Find where the given text appears and provide that cell's center as (X, Y) coordinate. 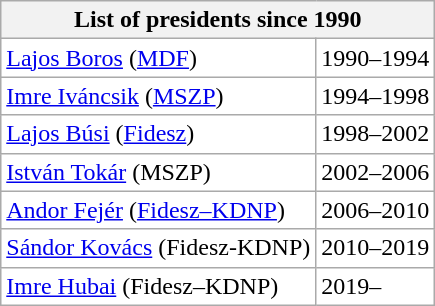
Sándor Kovács (Fidesz-KDNP) (158, 248)
2002–2006 (376, 172)
Imre Iváncsik (MSZP) (158, 96)
István Tokár (MSZP) (158, 172)
1994–1998 (376, 96)
2019– (376, 286)
Imre Hubai (Fidesz–KDNP) (158, 286)
2006–2010 (376, 210)
List of presidents since 1990 (218, 20)
2010–2019 (376, 248)
1998–2002 (376, 134)
1990–1994 (376, 58)
Lajos Boros (MDF) (158, 58)
Andor Fejér (Fidesz–KDNP) (158, 210)
Lajos Búsi (Fidesz) (158, 134)
